From the cell containing the given text, extract its center point as [X, Y] coordinate. 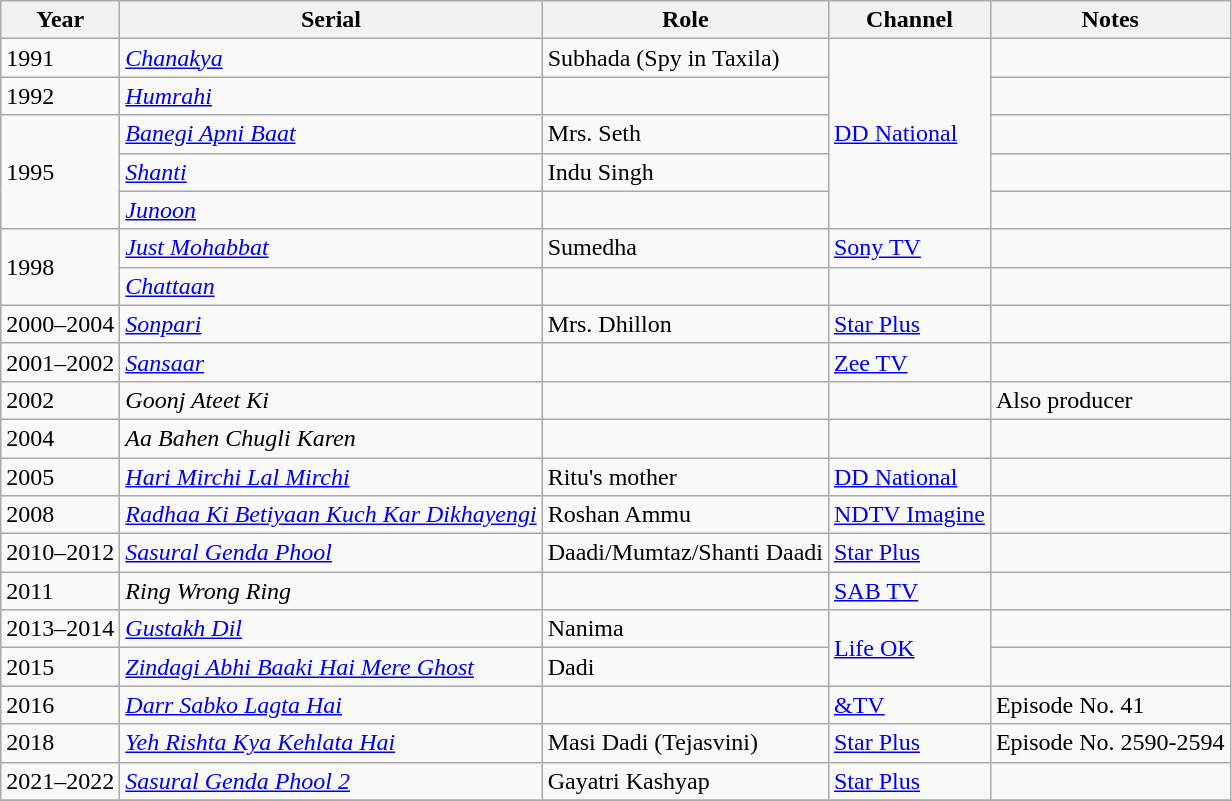
Notes [1110, 20]
1998 [60, 267]
Radhaa Ki Betiyaan Kuch Kar Dikhayengi [331, 515]
Daadi/Mumtaz/Shanti Daadi [685, 553]
2016 [60, 705]
Chanakya [331, 58]
Indu Singh [685, 172]
Hari Mirchi Lal Mirchi [331, 477]
&TV [909, 705]
2005 [60, 477]
Sasural Genda Phool 2 [331, 781]
Life OK [909, 648]
Sasural Genda Phool [331, 553]
Mrs. Dhillon [685, 324]
Goonj Ateet Ki [331, 400]
2010–2012 [60, 553]
Zindagi Abhi Baaki Hai Mere Ghost [331, 667]
Sony TV [909, 248]
SAB TV [909, 591]
Chattaan [331, 286]
2001–2002 [60, 362]
Episode No. 41 [1110, 705]
2011 [60, 591]
Episode No. 2590-2594 [1110, 743]
Darr Sabko Lagta Hai [331, 705]
Serial [331, 20]
Gustakh Dil [331, 629]
2004 [60, 438]
2008 [60, 515]
2000–2004 [60, 324]
2013–2014 [60, 629]
Banegi Apni Baat [331, 134]
Ritu's mother [685, 477]
Zee TV [909, 362]
Gayatri Kashyap [685, 781]
Shanti [331, 172]
Year [60, 20]
1991 [60, 58]
Ring Wrong Ring [331, 591]
2015 [60, 667]
Dadi [685, 667]
2002 [60, 400]
Subhada (Spy in Taxila) [685, 58]
Just Mohabbat [331, 248]
Aa Bahen Chugli Karen [331, 438]
2021–2022 [60, 781]
1992 [60, 96]
Masi Dadi (Tejasvini) [685, 743]
Nanima [685, 629]
Sumedha [685, 248]
Mrs. Seth [685, 134]
Roshan Ammu [685, 515]
Sonpari [331, 324]
Yeh Rishta Kya Kehlata Hai [331, 743]
2018 [60, 743]
Humrahi [331, 96]
Also producer [1110, 400]
Junoon [331, 210]
Sansaar [331, 362]
NDTV Imagine [909, 515]
1995 [60, 172]
Channel [909, 20]
Role [685, 20]
